Locate the cell with the specified text and output its [x, y] center coordinate. 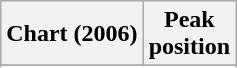
Peakposition [189, 34]
Chart (2006) [72, 34]
